Capture the cell that displays the provided text and extract its [X, Y] central coordinate. 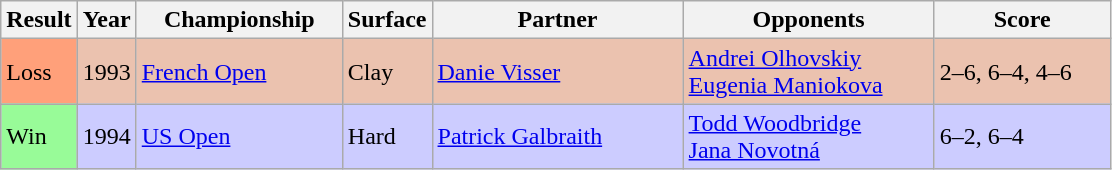
Score [1022, 20]
Surface [387, 20]
Win [39, 136]
1994 [106, 136]
French Open [239, 72]
Result [39, 20]
Andrei Olhovskiy Eugenia Maniokova [808, 72]
2–6, 6–4, 4–6 [1022, 72]
Danie Visser [558, 72]
Patrick Galbraith [558, 136]
Championship [239, 20]
Opponents [808, 20]
US Open [239, 136]
Year [106, 20]
Hard [387, 136]
Partner [558, 20]
Clay [387, 72]
6–2, 6–4 [1022, 136]
Loss [39, 72]
1993 [106, 72]
Todd Woodbridge Jana Novotná [808, 136]
